Capture the cell that displays the provided text and extract its (X, Y) central coordinate. 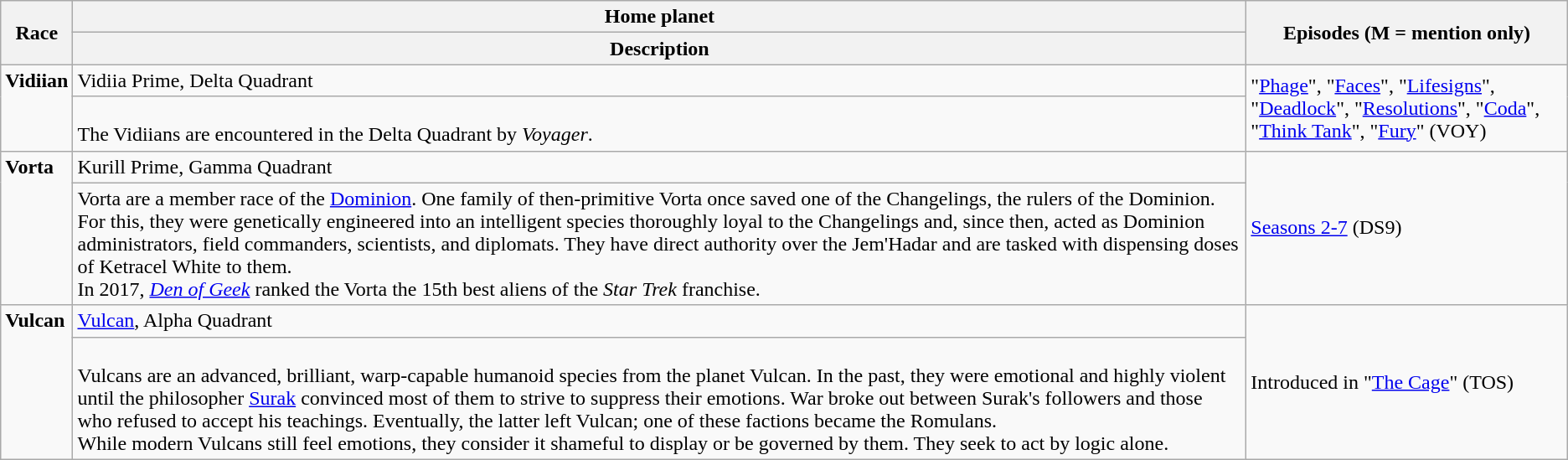
The Vidiians are encountered in the Delta Quadrant by Voyager. (660, 124)
Kurill Prime, Gamma Quadrant (660, 167)
Vidiian (37, 107)
Seasons 2-7 (DS9) (1407, 228)
Vidiia Prime, Delta Quadrant (660, 80)
Vulcan, Alpha Quadrant (660, 321)
Episodes (M = mention only) (1407, 33)
Description (660, 49)
"Phage", "Faces", "Lifesigns", "Deadlock", "Resolutions", "Coda", "Think Tank", "Fury" (VOY) (1407, 107)
Vulcan (37, 382)
Race (37, 33)
Vorta (37, 228)
Introduced in "The Cage" (TOS) (1407, 382)
Home planet (660, 17)
